Pinpoint the cell where the given text exists, returning its (x, y) midpoint coordinate. 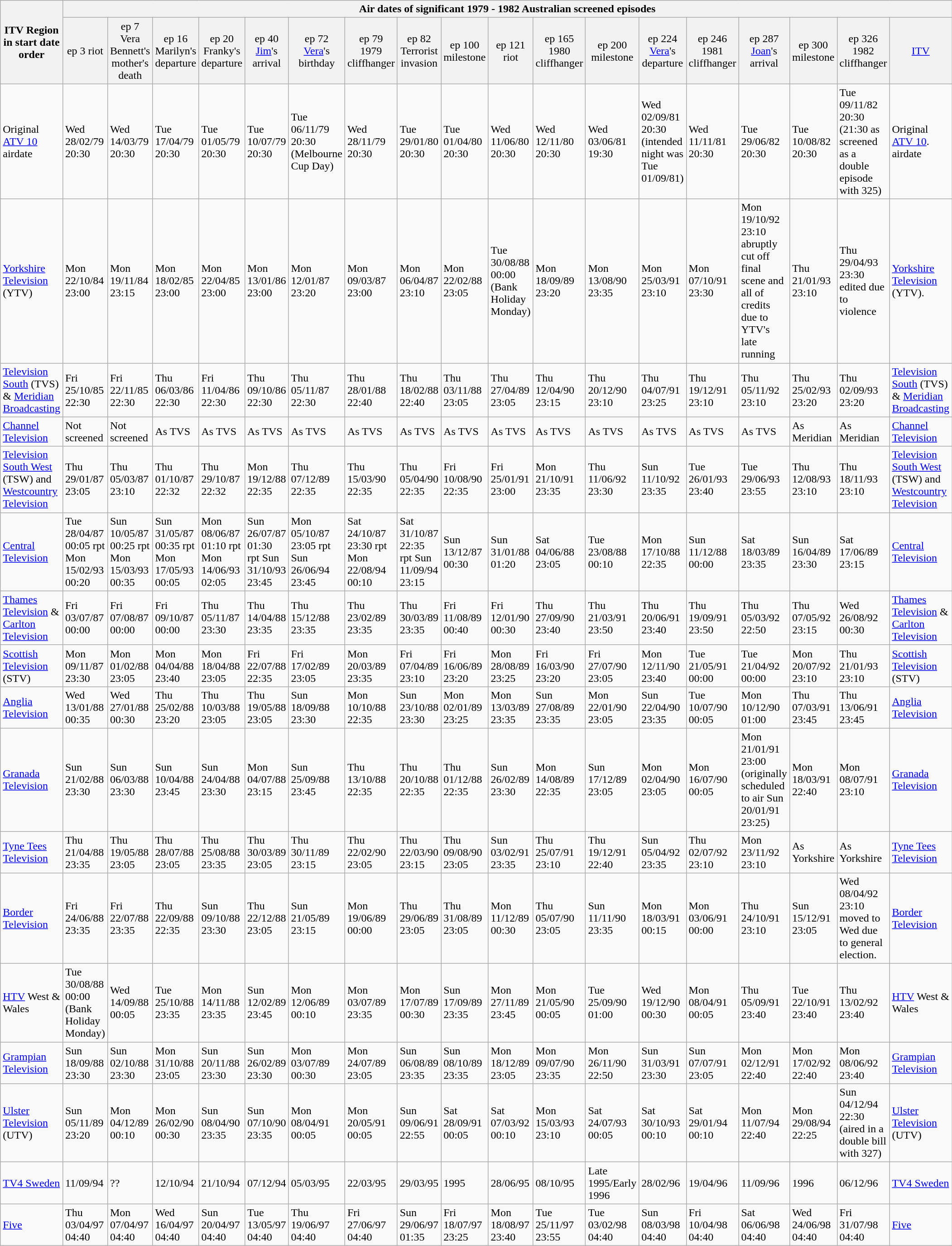
Tue 22/10/91 23:40 (813, 1003)
Late 1995/Early 1996 (612, 1183)
Sat 24/07/93 00:05 (612, 1123)
Sun 24/04/88 23:30 (222, 779)
Mon 22/02/88 23:05 (465, 281)
29/03/95 (419, 1183)
Sun 11/10/92 23:35 (663, 479)
Fri 10/08/90 22:35 (465, 479)
Wed 27/01/88 00:30 (130, 707)
Wed 11/11/81 20:30 (712, 141)
Sat 18/03/89 23:35 (764, 552)
Thu 15/03/90 22:35 (371, 479)
Thu 27/04/89 23:05 (511, 390)
Thu 02/09/93 23:20 (863, 390)
Mon 01/02/88 23:05 (130, 666)
Thu 15/12/88 23:35 (317, 618)
Mon 17/10/88 22:35 (663, 552)
Sun 26/07/87 01:30 rpt Sun 31/10/93 23:45 (267, 552)
Mon 10/10/88 22:35 (371, 707)
Mon 11/12/89 00:30 (511, 918)
Sun 15/12/91 23:05 (813, 918)
Mon 08/07/91 23:10 (863, 779)
Thu 30/03/89 23:35 (419, 618)
Mon 21/01/91 23:00 (originally scheduled to air Sun 20/01/91 23:25) (764, 779)
Sat 28/09/91 00:05 (465, 1123)
Tue 10/08/82 20:30 (813, 141)
ep 326 1982 cliffhanger (863, 51)
Mon 28/08/89 23:25 (511, 666)
Mon 21/10/91 23:35 (559, 479)
Thu 02/07/92 23:10 (712, 852)
Tue 13/05/97 04:40 (267, 1225)
Mon 04/04/88 23:40 (176, 666)
Sat 29/01/94 00:10 (712, 1123)
Thu 03/11/88 23:05 (465, 390)
Wed 19/12/90 00:30 (663, 1003)
Yorkshire Television (YTV) (32, 281)
Mon 22/04/85 23:00 (222, 281)
Wed 28/02/79 20:30 (85, 141)
Sun 12/02/89 23:45 (267, 1003)
Fri 22/07/88 23:35 (130, 918)
Thu 25/07/91 23:10 (559, 852)
Sun 25/09/88 23:45 (317, 779)
Mon 25/03/91 23:10 (663, 281)
ep 224 Vera's departure (663, 51)
Fri 25/10/85 22:30 (85, 390)
Sun 21/05/89 23:15 (317, 918)
Sat 04/06/88 23:05 (559, 552)
Thu 29/10/87 22:32 (222, 479)
Thu 12/04/90 23:15 (559, 390)
Thu 30/11/89 23:15 (317, 852)
Fri 16/06/89 23:20 (465, 666)
Mon 19/12/88 22:35 (267, 479)
ep 100 milestone (465, 51)
Mon 17/07/89 00:30 (419, 1003)
Mon 10/12/90 01:00 (764, 707)
Mon 13/01/86 23:00 (267, 281)
Original ATV 10 airdate (32, 141)
Mon 12/01/87 23:20 (317, 281)
Thu 24/10/91 23:10 (764, 918)
ep 3 riot (85, 51)
Sun 05/11/89 23:20 (85, 1123)
Thu 06/03/86 22:30 (176, 390)
Thu 29/01/87 23:05 (85, 479)
Wed 14/09/88 00:05 (130, 1003)
Thu 12/08/93 23:10 (813, 479)
Mon 09/03/87 23:00 (371, 281)
Sun 04/12/94 22:30 (aired in a double bill with 327) (863, 1123)
Thu 10/03/88 23:05 (222, 707)
Original ATV 10. airdate (921, 141)
Thu 25/02/88 23:20 (176, 707)
Mon 03/06/91 00:00 (712, 918)
Mon 13/08/90 23:35 (612, 281)
Tue 29/06/93 23:55 (764, 479)
Fri 12/01/90 00:30 (511, 618)
Mon 26/11/90 22:50 (612, 1063)
ep 16 Marilyn's departure (176, 51)
Wed 11/06/80 20:30 (511, 141)
Thu 07/12/89 22:35 (317, 479)
Sat 31/10/87 22:35 rpt Sun 11/09/94 23:15 (419, 552)
Sun 08/10/89 23:35 (465, 1063)
Sun 17/09/89 23:35 (465, 1003)
Mon 08/06/92 23:40 (863, 1063)
Mon 23/11/92 23:10 (764, 852)
Wed 08/04/92 23:10 moved to Wed due to general election. (863, 918)
?? (130, 1183)
Sun 02/10/88 23:30 (130, 1063)
Sat 06/06/98 04:40 (764, 1225)
Fri 25/01/91 23:00 (511, 479)
Tue 06/11/79 20:30 (Melbourne Cup Day) (317, 141)
Thu 05/11/87 22:30 (317, 390)
Thu 20/06/91 23:40 (663, 618)
Thu 25/02/93 23:20 (813, 390)
Sun 13/12/87 00:30 (465, 552)
ep 40 Jim's arrival (267, 51)
Sun 08/03/98 04:40 (663, 1225)
22/03/95 (371, 1183)
Mon 16/07/90 00:05 (712, 779)
Wed 16/04/97 04:40 (176, 1225)
Sun 09/06/91 22:55 (419, 1123)
Sun 22/04/90 23:35 (663, 707)
Sun 05/04/92 23:35 (663, 852)
Sun 21/02/88 23:30 (85, 779)
Thu 05/04/90 22:35 (419, 479)
ep 72 Vera's birthday (317, 51)
Thu 05/03/92 22:50 (764, 618)
06/12/96 (863, 1183)
Mon 02/12/91 22:40 (764, 1063)
Mon 09/07/90 23:35 (559, 1063)
Sun 23/10/88 23:30 (419, 707)
Fri 10/04/98 04:40 (712, 1225)
Sun 08/04/90 23:35 (222, 1123)
Tue 29/01/80 20:30 (419, 141)
Wed 26/08/92 00:30 (863, 618)
Mon 07/10/91 23:30 (712, 281)
Thu 05/03/87 23:10 (130, 479)
Thu 05/09/91 23:40 (764, 1003)
Tue 03/02/98 04:40 (612, 1225)
Thu 25/08/88 23:35 (222, 852)
05/03/95 (317, 1183)
Sat 17/06/89 23:15 (863, 552)
Mon 07/04/97 04:40 (130, 1225)
ep 246 1981 cliffhanger (712, 51)
Thu 11/06/92 23:30 (612, 479)
Thu 05/11/87 23:30 (222, 618)
Thu 31/08/89 23:05 (465, 918)
Mon 18/12/89 23:05 (511, 1063)
Tue 21/05/91 00:00 (712, 666)
Fri 31/07/98 04:40 (863, 1225)
1995 (465, 1183)
Sun 06/03/88 23:30 (130, 779)
ep 79 1979 cliffhanger (371, 51)
Sat 30/10/93 00:10 (663, 1123)
ep 300 milestone (813, 51)
21/10/94 (222, 1183)
Fri 27/07/90 23:05 (612, 666)
Wed 03/06/81 19:30 (612, 141)
Yorkshire Television (YTV). (921, 281)
Thu 18/11/93 23:10 (863, 479)
Mon 18/03/91 22:40 (813, 779)
Mon 06/04/87 23:10 (419, 281)
Thu 13/06/91 23:45 (863, 707)
Mon 20/05/91 00:05 (371, 1123)
Mon 18/04/88 23:05 (222, 666)
Fri 07/04/89 23:10 (419, 666)
Mon 05/10/87 23:05 rpt Sun 26/06/94 23:45 (317, 552)
Mon 11/07/94 22:40 (764, 1123)
08/10/95 (559, 1183)
Thu 13/10/88 22:35 (371, 779)
Fri 07/08/87 00:00 (130, 618)
Thu 28/07/88 23:05 (176, 852)
Wed 24/06/98 04:40 (813, 1225)
Thu 29/06/89 23:05 (419, 918)
Mon 15/03/93 23:10 (559, 1123)
ep 82 Terrorist invasion (419, 51)
28/06/95 (511, 1183)
Tue 25/09/90 01:00 (612, 1003)
Mon 17/02/92 22:40 (813, 1063)
Sun 31/05/87 00:35 rpt Mon 17/05/93 00:05 (176, 552)
Mon 20/03/89 23:35 (371, 666)
Sun 07/07/91 23:05 (712, 1063)
Thu 09/08/90 23:05 (465, 852)
Air dates of significant 1979 - 1982 Australian screened episodes (507, 9)
Mon 02/04/90 23:05 (663, 779)
Mon 29/08/94 22:25 (813, 1123)
Thu 23/02/89 23:35 (371, 618)
Thu 03/04/97 04:40 (85, 1225)
Tue 23/08/88 00:10 (612, 552)
ITV Region in start date order (32, 42)
Mon 04/07/88 23:15 (267, 779)
1996 (813, 1183)
Thu 01/10/87 22:32 (176, 479)
Thu 05/11/92 23:10 (764, 390)
Fri 24/06/88 23:35 (85, 918)
Thu 30/03/89 23:05 (267, 852)
Tue 21/04/92 00:00 (764, 666)
Sun 09/10/88 23:30 (222, 918)
Wed 13/01/88 00:35 (85, 707)
Fri 11/04/86 22:30 (222, 390)
Mon 22/10/84 23:00 (85, 281)
Thu 19/06/97 04:40 (317, 1225)
ep 20 Franky's departure (222, 51)
ep 287 Joan's arrival (764, 51)
Mon 31/10/88 23:05 (176, 1063)
Mon 02/01/89 23:25 (465, 707)
Mon 09/11/87 23:30 (85, 666)
Thu 13/02/92 23:40 (863, 1003)
Thu 19/12/91 23:10 (712, 390)
Tue 29/06/82 20:30 (764, 141)
ep 165 1980 cliffhanger (559, 51)
Sat 24/10/87 23:30 rpt Mon 22/08/94 00:10 (371, 552)
Mon 26/02/90 00:30 (176, 1123)
Sun 07/10/90 23:35 (267, 1123)
Sun 10/04/88 23:45 (176, 779)
Tue 28/04/87 00:05 rpt Mon 15/02/93 00:20 (85, 552)
Fri 03/07/87 00:00 (85, 618)
Fri 17/02/89 23:05 (317, 666)
Mon 14/08/89 22:35 (559, 779)
Tue 25/10/88 23:35 (176, 1003)
Sun 11/12/88 00:00 (712, 552)
Thu 09/10/86 22:30 (267, 390)
Tue 26/01/93 23:40 (712, 479)
Tue 25/11/97 23:55 (559, 1225)
Sun 20/11/88 23:30 (222, 1063)
Thu 28/01/88 22:40 (371, 390)
Mon 20/07/92 23:10 (813, 666)
Tue 10/07/90 00:05 (712, 707)
ep 121 riot (511, 51)
12/10/94 (176, 1183)
Fri 27/06/97 04:40 (371, 1225)
Sat 07/03/92 00:10 (511, 1123)
Fri 22/07/88 22:35 (267, 666)
Tue 10/07/79 20:30 (267, 141)
Mon 13/03/89 23:35 (511, 707)
ep 200 milestone (612, 51)
Fri 18/07/97 23:25 (465, 1225)
Fri 16/03/90 23:20 (559, 666)
Mon 08/06/87 01:10 rpt Mon 14/06/93 02:05 (222, 552)
Thu 20/12/90 23:10 (612, 390)
Sun 11/11/90 23:35 (612, 918)
28/02/96 (663, 1183)
Mon 19/10/92 23:10 abruptly cut off final scene and all of credits due to YTV's late running (764, 281)
Thu 29/04/93 23:30 edited due to violence (863, 281)
Wed 02/09/81 20:30 (intended night was Tue 01/09/81) (663, 141)
ITV (921, 51)
Thu 07/03/91 23:45 (813, 707)
Sun 06/08/89 23:35 (419, 1063)
Mon 24/07/89 23:05 (371, 1063)
Thu 14/04/88 23:35 (267, 618)
Mon 12/06/89 00:10 (317, 1003)
Mon 03/07/89 23:35 (371, 1003)
Tue 09/11/82 20:30 (21:30 as screened as a double episode with 325) (863, 141)
Thu 01/12/88 22:35 (465, 779)
Tue 01/04/80 20:30 (465, 141)
07/12/94 (267, 1183)
Thu 07/05/92 23:15 (813, 618)
Wed 14/03/79 20:30 (130, 141)
Mon 22/01/90 23:05 (612, 707)
Thu 21/03/91 23:50 (612, 618)
Mon 18/02/85 23:00 (176, 281)
Tue 01/05/79 20:30 (222, 141)
Fri 11/08/89 00:40 (465, 618)
Fri 09/10/87 00:00 (176, 618)
Mon 04/12/89 00:10 (130, 1123)
Sun 17/12/89 23:05 (612, 779)
Mon 18/08/97 23:40 (511, 1225)
Thu 27/09/90 23:40 (559, 618)
Mon 18/09/89 23:20 (559, 281)
Tue 17/04/79 20:30 (176, 141)
Mon 27/11/89 23:45 (511, 1003)
Sun 29/06/97 01:35 (419, 1225)
Mon 19/11/84 23:15 (130, 281)
Wed 28/11/79 20:30 (371, 141)
Sun 20/04/97 04:40 (222, 1225)
Thu 22/12/88 23:05 (267, 918)
Sun 31/03/91 23:30 (663, 1063)
Mon 12/11/90 23:40 (663, 666)
Mon 18/03/91 00:15 (663, 918)
Thu 22/03/90 23:15 (419, 852)
Mon 19/06/89 00:00 (371, 918)
Mon 14/11/88 23:35 (222, 1003)
11/09/96 (764, 1183)
Thu 22/09/88 22:35 (176, 918)
Sun 03/02/91 23:35 (511, 852)
Thu 20/10/88 22:35 (419, 779)
Sun 10/05/87 00:25 rpt Mon 15/03/93 00:35 (130, 552)
Thu 22/02/90 23:05 (371, 852)
Wed 12/11/80 20:30 (559, 141)
Thu 18/02/88 22:40 (419, 390)
Mon 03/07/89 00:30 (317, 1063)
Fri 22/11/85 22:30 (130, 390)
19/04/96 (712, 1183)
Sun 27/08/89 23:35 (559, 707)
Thu 05/07/90 23:05 (559, 918)
Mon 21/05/90 00:05 (559, 1003)
Sun 16/04/89 23:30 (813, 552)
Thu 21/04/88 23:35 (85, 852)
11/09/94 (85, 1183)
Sun 31/01/88 01:20 (511, 552)
Thu 19/12/91 22:40 (612, 852)
ep 7 Vera Bennett's mother's death (130, 51)
Thu 04/07/91 23:25 (663, 390)
Thu 19/09/91 23:50 (712, 618)
